Determine the (x, y) coordinate at the center of the cell enclosing the given text.  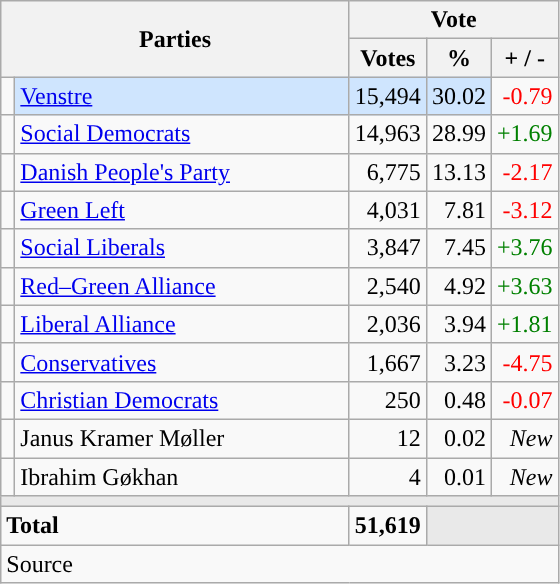
Danish People's Party (182, 172)
28.99 (458, 134)
Votes (388, 58)
-0.07 (524, 400)
3.23 (458, 362)
14,963 (388, 134)
3.94 (458, 324)
-0.79 (524, 96)
13.13 (458, 172)
1,667 (388, 362)
4.92 (458, 286)
Ibrahim Gøkhan (182, 477)
2,036 (388, 324)
Vote (454, 20)
-4.75 (524, 362)
12 (388, 438)
51,619 (388, 526)
-2.17 (524, 172)
Parties (176, 39)
0.48 (458, 400)
15,494 (388, 96)
Green Left (182, 210)
Liberal Alliance (182, 324)
6,775 (388, 172)
+1.69 (524, 134)
7.45 (458, 248)
Venstre (182, 96)
7.81 (458, 210)
Total (176, 526)
30.02 (458, 96)
Christian Democrats (182, 400)
Social Liberals (182, 248)
-3.12 (524, 210)
250 (388, 400)
Janus Kramer Møller (182, 438)
+1.81 (524, 324)
+3.76 (524, 248)
3,847 (388, 248)
% (458, 58)
+ / - (524, 58)
0.01 (458, 477)
4,031 (388, 210)
Source (280, 564)
4 (388, 477)
Conservatives (182, 362)
+3.63 (524, 286)
Social Democrats (182, 134)
2,540 (388, 286)
0.02 (458, 438)
Red–Green Alliance (182, 286)
